Determine the [X, Y] coordinate at the center of the cell enclosing the given text.  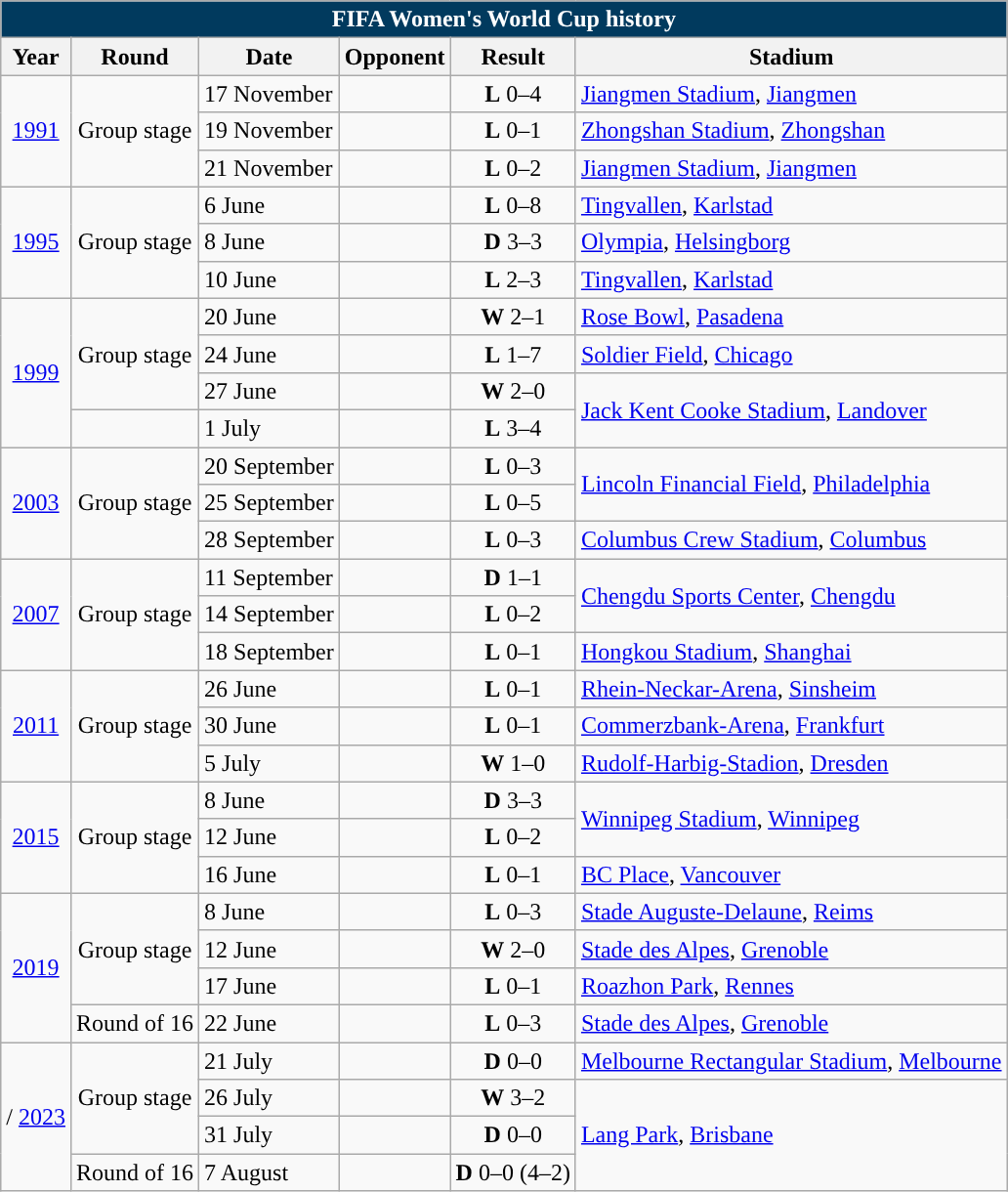
20 June [270, 317]
W 1–0 [513, 763]
5 July [270, 763]
31 July [270, 1135]
17 June [270, 986]
Chengdu Sports Center, Chengdu [791, 596]
30 June [270, 726]
Result [513, 57]
L 1–7 [513, 354]
25 September [270, 503]
7 August [270, 1172]
6 June [270, 205]
D 1–1 [513, 577]
L 3–4 [513, 428]
1991 [36, 131]
22 June [270, 1023]
Round [135, 57]
Stadium [791, 57]
L 0–8 [513, 205]
Melbourne Rectangular Stadium, Melbourne [791, 1060]
Winnipeg Stadium, Winnipeg [791, 819]
21 July [270, 1060]
26 July [270, 1098]
Columbus Crew Stadium, Columbus [791, 540]
1995 [36, 242]
L 0–4 [513, 94]
BC Place, Vancouver [791, 874]
Rose Bowl, Pasadena [791, 317]
27 June [270, 391]
Jack Kent Cooke Stadium, Landover [791, 409]
Opponent [395, 57]
Zhongshan Stadium, Zhongshan [791, 131]
Commerzbank-Arena, Frankfurt [791, 726]
Year [36, 57]
Stade Auguste-Delaune, Reims [791, 912]
2019 [36, 967]
W 2–1 [513, 317]
28 September [270, 540]
19 November [270, 131]
/ 2023 [36, 1116]
11 September [270, 577]
18 September [270, 652]
26 June [270, 689]
L 2–3 [513, 279]
FIFA Women's World Cup history [504, 20]
2011 [36, 726]
Rhein-Neckar-Arena, Sinsheim [791, 689]
Rudolf-Harbig-Stadion, Dresden [791, 763]
2007 [36, 615]
1999 [36, 372]
17 November [270, 94]
2003 [36, 503]
Roazhon Park, Rennes [791, 986]
24 June [270, 354]
L 0–5 [513, 503]
21 November [270, 168]
16 June [270, 874]
W 3–2 [513, 1098]
Lang Park, Brisbane [791, 1135]
14 September [270, 615]
Hongkou Stadium, Shanghai [791, 652]
Soldier Field, Chicago [791, 354]
1 July [270, 428]
D 0–0 (4–2) [513, 1172]
20 September [270, 466]
Olympia, Helsingborg [791, 242]
10 June [270, 279]
Lincoln Financial Field, Philadelphia [791, 485]
Date [270, 57]
2015 [36, 837]
